Return the [X, Y] coordinate for the center point of the cell that contains the specified text.  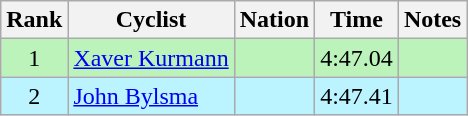
Time [357, 20]
Cyclist [151, 20]
2 [34, 96]
Xaver Kurmann [151, 58]
Rank [34, 20]
John Bylsma [151, 96]
Nation [274, 20]
4:47.04 [357, 58]
4:47.41 [357, 96]
Notes [432, 20]
1 [34, 58]
